Provide the [x, y] coordinate of the cell's center where the given text is located.  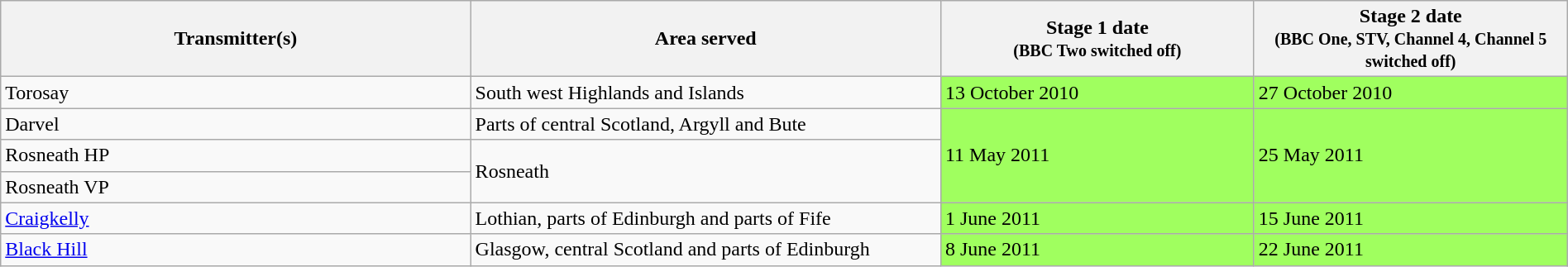
13 October 2010 [1097, 93]
South west Highlands and Islands [705, 93]
Stage 2 date (BBC One, STV, Channel 4, Channel 5 switched off) [1411, 39]
Transmitter(s) [236, 39]
Rosneath [705, 171]
25 May 2011 [1411, 155]
15 June 2011 [1411, 218]
Darvel [236, 124]
27 October 2010 [1411, 93]
Stage 1 date (BBC Two switched off) [1097, 39]
Parts of central Scotland, Argyll and Bute [705, 124]
8 June 2011 [1097, 250]
Rosneath VP [236, 187]
Rosneath HP [236, 155]
Area served [705, 39]
Craigkelly [236, 218]
1 June 2011 [1097, 218]
Glasgow, central Scotland and parts of Edinburgh [705, 250]
Black Hill [236, 250]
Lothian, parts of Edinburgh and parts of Fife [705, 218]
22 June 2011 [1411, 250]
Torosay [236, 93]
11 May 2011 [1097, 155]
